Pinpoint the cell where the given text exists, returning its (x, y) midpoint coordinate. 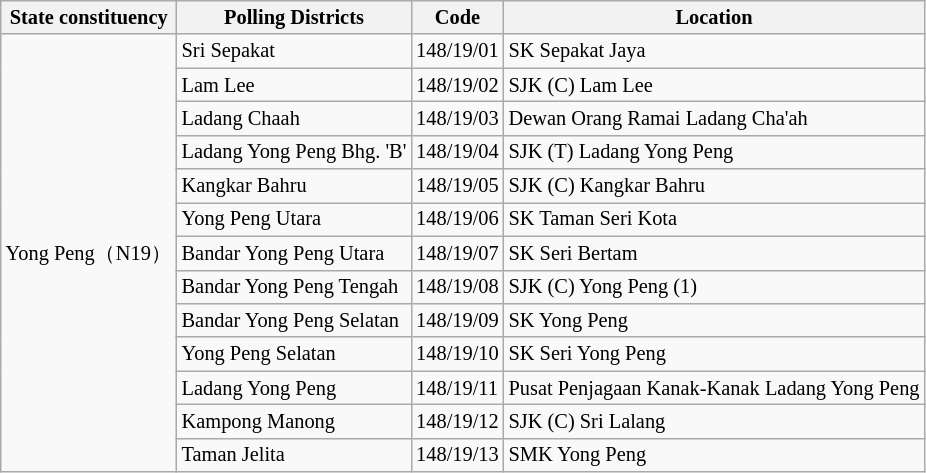
Ladang Chaah (294, 118)
Yong Peng Utara (294, 219)
148/19/06 (457, 219)
SK Seri Yong Peng (714, 354)
Location (714, 17)
148/19/12 (457, 421)
148/19/07 (457, 253)
SJK (C) Sri Lalang (714, 421)
Dewan Orang Ramai Ladang Cha'ah (714, 118)
Bandar Yong Peng Tengah (294, 287)
148/19/03 (457, 118)
Bandar Yong Peng Selatan (294, 320)
Yong Peng（N19） (89, 253)
Sri Sepakat (294, 51)
148/19/04 (457, 152)
148/19/10 (457, 354)
Lam Lee (294, 85)
Kampong Manong (294, 421)
SJK (T) Ladang Yong Peng (714, 152)
Code (457, 17)
Ladang Yong Peng (294, 388)
148/19/13 (457, 455)
SMK Yong Peng (714, 455)
SK Yong Peng (714, 320)
148/19/09 (457, 320)
Kangkar Bahru (294, 186)
SK Sepakat Jaya (714, 51)
148/19/02 (457, 85)
Pusat Penjagaan Kanak-Kanak Ladang Yong Peng (714, 388)
State constituency (89, 17)
148/19/08 (457, 287)
SJK (C) Kangkar Bahru (714, 186)
SK Taman Seri Kota (714, 219)
Polling Districts (294, 17)
Taman Jelita (294, 455)
SJK (C) Lam Lee (714, 85)
SK Seri Bertam (714, 253)
Yong Peng Selatan (294, 354)
SJK (C) Yong Peng (1) (714, 287)
Bandar Yong Peng Utara (294, 253)
148/19/01 (457, 51)
148/19/11 (457, 388)
Ladang Yong Peng Bhg. 'B' (294, 152)
148/19/05 (457, 186)
